Identify which cell holds the provided text, then report its [x, y] central coordinate. 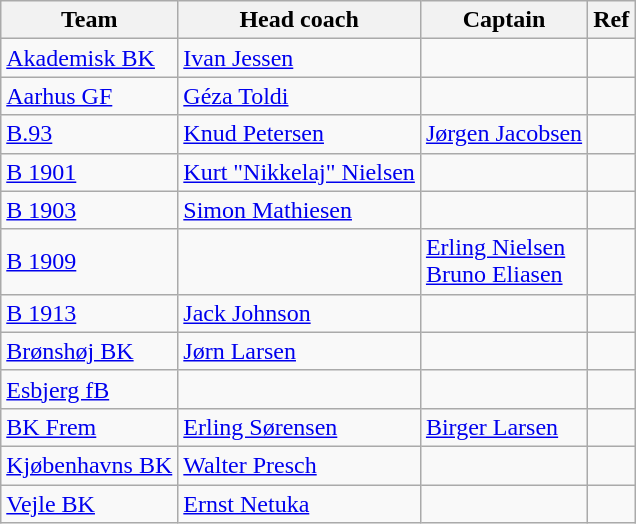
Esbjerg fB [90, 389]
B 1913 [90, 313]
Vejle BK [90, 503]
BK Frem [90, 427]
Knud Petersen [300, 134]
Brønshøj BK [90, 351]
Géza Toldi [300, 96]
Head coach [300, 20]
Walter Presch [300, 465]
Simon Mathiesen [300, 210]
Erling Sørensen [300, 427]
Team [90, 20]
Birger Larsen [504, 427]
Ref [612, 20]
B 1901 [90, 172]
Ivan Jessen [300, 58]
B 1909 [90, 262]
B 1903 [90, 210]
Kjøbenhavns BK [90, 465]
Jack Johnson [300, 313]
Erling Nielsen Bruno Eliasen [504, 262]
Captain [504, 20]
Ernst Netuka [300, 503]
Jørn Larsen [300, 351]
Aarhus GF [90, 96]
B.93 [90, 134]
Kurt "Nikkelaj" Nielsen [300, 172]
Jørgen Jacobsen [504, 134]
Akademisk BK [90, 58]
